Scan for the cell matching the given text and deliver its [x, y] coordinate at center. 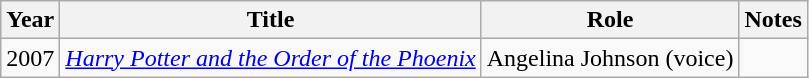
Notes [773, 20]
Angelina Johnson (voice) [610, 58]
Year [30, 20]
Role [610, 20]
2007 [30, 58]
Harry Potter and the Order of the Phoenix [270, 58]
Title [270, 20]
